Determine the [X, Y] coordinate at the center of the cell enclosing the given text.  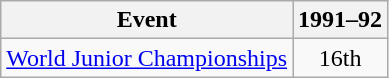
Event [147, 20]
World Junior Championships [147, 58]
16th [340, 58]
1991–92 [340, 20]
